Search for the cell housing the specified text and yield its [X, Y] center coordinate. 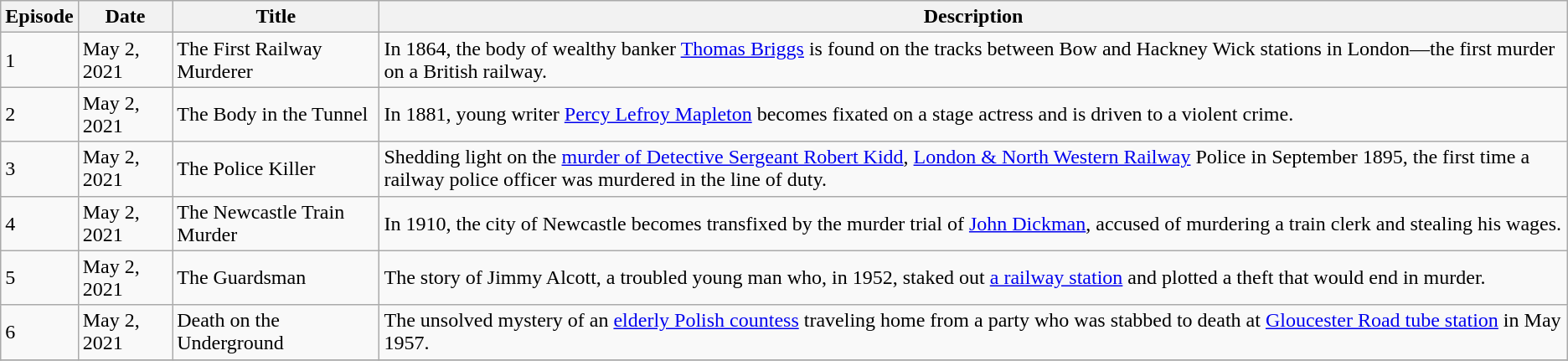
In 1881, young writer Percy Lefroy Mapleton becomes fixated on a stage actress and is driven to a violent crime. [973, 114]
Title [276, 17]
Date [125, 17]
Episode [39, 17]
3 [39, 169]
Death on the Underground [276, 332]
The Guardsman [276, 278]
The Police Killer [276, 169]
The Body in the Tunnel [276, 114]
Description [973, 17]
4 [39, 223]
5 [39, 278]
The story of Jimmy Alcott, a troubled young man who, in 1952, staked out a railway station and plotted a theft that would end in murder. [973, 278]
The Newcastle Train Murder [276, 223]
In 1910, the city of Newcastle becomes transfixed by the murder trial of John Dickman, accused of murdering a train clerk and stealing his wages. [973, 223]
The First Railway Murderer [276, 60]
6 [39, 332]
2 [39, 114]
1 [39, 60]
The unsolved mystery of an elderly Polish countess traveling home from a party who was stabbed to death at Gloucester Road tube station in May 1957. [973, 332]
